Extract the [X, Y] coordinate from the center of the cell holding the provided text.  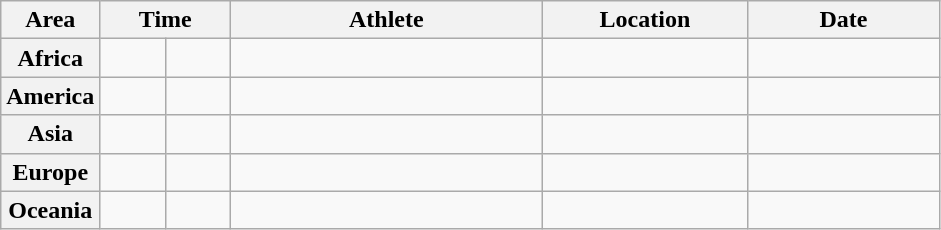
America [50, 96]
Location [645, 20]
Asia [50, 134]
Athlete [386, 20]
Oceania [50, 210]
Area [50, 20]
Africa [50, 58]
Time [166, 20]
Europe [50, 172]
Date [844, 20]
